Provide the (X, Y) coordinate of the cell's center where the given text is located.  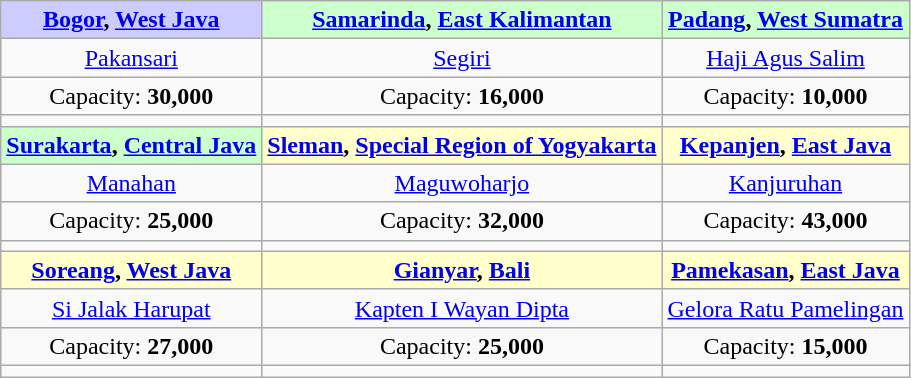
Surakarta, Central Java (132, 145)
Kepanjen, East Java (786, 145)
Haji Agus Salim (786, 58)
Pakansari (132, 58)
Sleman, Special Region of Yogyakarta (462, 145)
Si Jalak Harupat (132, 308)
Manahan (132, 183)
Capacity: 10,000 (786, 96)
Samarinda, East Kalimantan (462, 20)
Soreang, West Java (132, 270)
Capacity: 32,000 (462, 221)
Capacity: 15,000 (786, 346)
Segiri (462, 58)
Gianyar, Bali (462, 270)
Gelora Ratu Pamelingan (786, 308)
Capacity: 16,000 (462, 96)
Padang, West Sumatra (786, 20)
Bogor, West Java (132, 20)
Kapten I Wayan Dipta (462, 308)
Kanjuruhan (786, 183)
Capacity: 30,000 (132, 96)
Pamekasan, East Java (786, 270)
Capacity: 27,000 (132, 346)
Maguwoharjo (462, 183)
Capacity: 43,000 (786, 221)
